Detect which cell encompasses the target text, then output its [x, y] center coordinate. 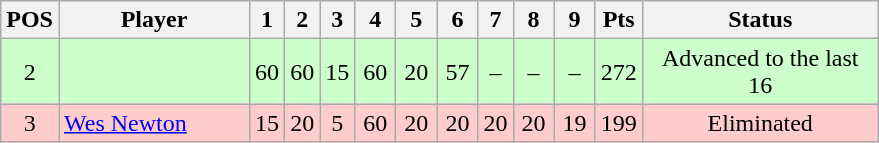
Player [154, 20]
Advanced to the last 16 [760, 72]
POS [30, 20]
Wes Newton [154, 123]
7 [496, 20]
19 [574, 123]
Eliminated [760, 123]
Status [760, 20]
272 [618, 72]
8 [534, 20]
1 [268, 20]
Pts [618, 20]
57 [458, 72]
199 [618, 123]
4 [376, 20]
6 [458, 20]
9 [574, 20]
